Capture the cell that displays the provided text and extract its [X, Y] central coordinate. 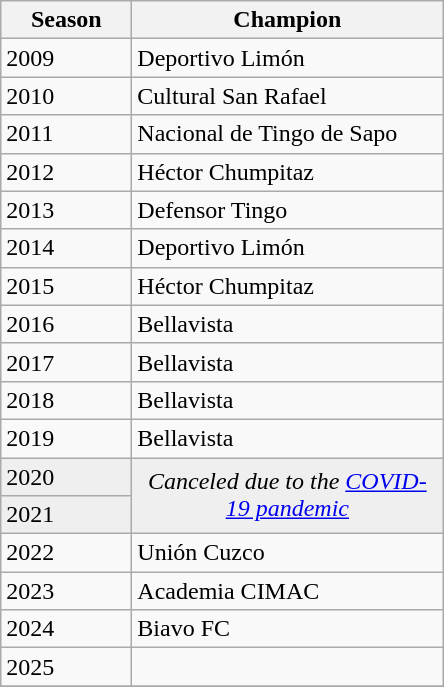
2019 [66, 438]
Biavo FC [288, 629]
Nacional de Tingo de Sapo [288, 134]
2012 [66, 172]
2013 [66, 210]
2011 [66, 134]
2010 [66, 96]
Cultural San Rafael [288, 96]
2009 [66, 58]
2014 [66, 248]
2020 [66, 477]
2021 [66, 515]
Unión Cuzco [288, 553]
2016 [66, 324]
2015 [66, 286]
Season [66, 20]
2017 [66, 362]
2025 [66, 667]
2022 [66, 553]
2018 [66, 400]
Canceled due to the COVID-19 pandemic [288, 496]
2023 [66, 591]
Academia CIMAC [288, 591]
2024 [66, 629]
Defensor Tingo [288, 210]
Champion [288, 20]
